For the text-containing cell, return its midpoint in [x, y] coordinate format. 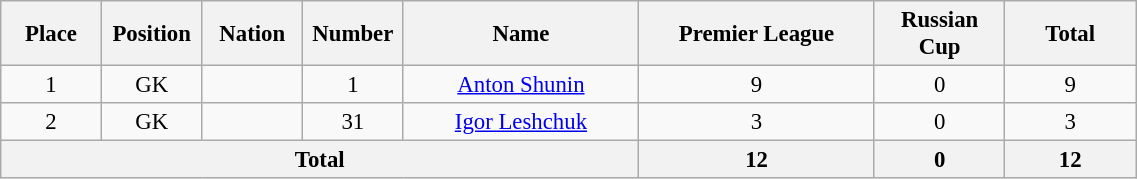
Place [52, 34]
Anton Shunin [521, 85]
Position [152, 34]
Premier League [757, 34]
Russian Cup [940, 34]
Name [521, 34]
31 [354, 122]
Nation [252, 34]
Number [354, 34]
Igor Leshchuk [521, 122]
2 [52, 122]
